Output the (X, Y) coordinate of the center of the cell containing the given text.  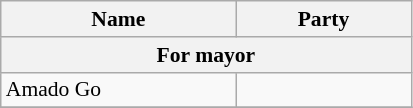
Amado Go (118, 90)
For mayor (206, 55)
Party (324, 19)
Name (118, 19)
